Provide the [X, Y] coordinate of the cell's center where the given text is located.  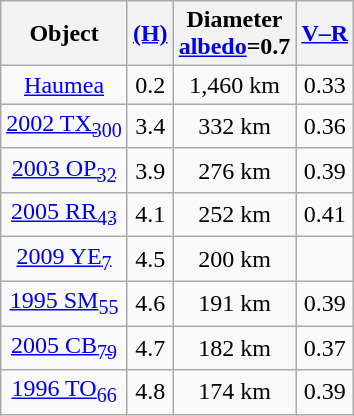
2003 OP32 [64, 170]
2009 YE7 [64, 259]
Diameteralbedo=0.7 [234, 34]
252 km [234, 215]
276 km [234, 170]
0.41 [325, 215]
3.4 [150, 126]
0.2 [150, 85]
182 km [234, 348]
0.36 [325, 126]
(H) [150, 34]
174 km [234, 392]
191 km [234, 303]
Object [64, 34]
4.7 [150, 348]
0.37 [325, 348]
0.33 [325, 85]
1996 TO66 [64, 392]
2005 CB79 [64, 348]
4.8 [150, 392]
2002 TX300 [64, 126]
4.1 [150, 215]
4.6 [150, 303]
332 km [234, 126]
V–R [325, 34]
2005 RR43 [64, 215]
200 km [234, 259]
4.5 [150, 259]
1995 SM55 [64, 303]
1,460 km [234, 85]
3.9 [150, 170]
Haumea [64, 85]
